Search for the cell housing the specified text and yield its (x, y) center coordinate. 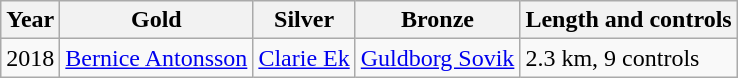
Length and controls (628, 20)
Year (30, 20)
2018 (30, 58)
Gold (156, 20)
Bernice Antonsson (156, 58)
Bronze (438, 20)
Silver (304, 20)
2.3 km, 9 controls (628, 58)
Clarie Ek (304, 58)
Guldborg Sovik (438, 58)
